Extract the (X, Y) coordinate from the center of the cell holding the provided text.  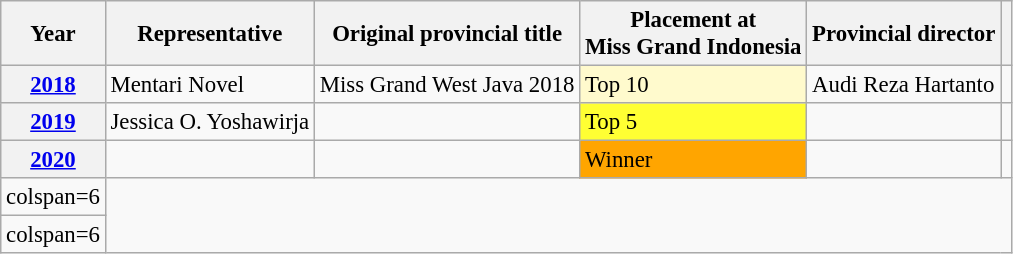
2020 (53, 160)
Year (53, 34)
Mentari Novel (210, 85)
Jessica O. Yoshawirja (210, 122)
Original provincial title (446, 34)
Representative (210, 34)
2018 (53, 85)
Audi Reza Hartanto (904, 85)
2019 (53, 122)
Top 10 (694, 85)
Placement atMiss Grand Indonesia (694, 34)
Provincial director (904, 34)
Winner (694, 160)
Miss Grand West Java 2018 (446, 85)
Top 5 (694, 122)
